Identify which cell holds the provided text, then report its [x, y] central coordinate. 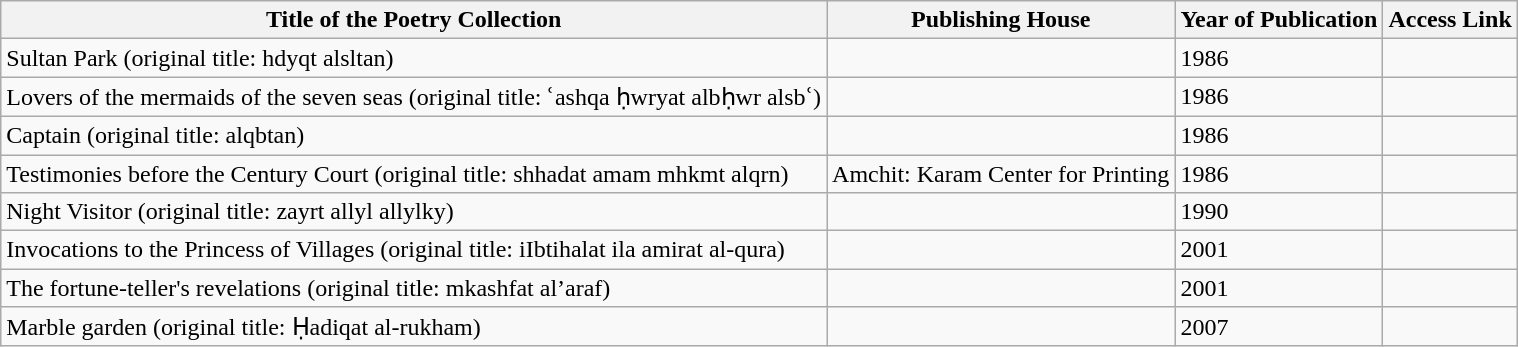
Publishing House [1001, 20]
Captain (original title: alqbtan) [414, 135]
1990 [1279, 212]
Lovers of the mermaids of the seven seas (original title: ʿashqa ḥwryat albḥwr alsbʿ) [414, 97]
The fortune-teller's revelations (original title: mkashfat al’araf) [414, 288]
2007 [1279, 327]
Marble garden (original title: Ḥadiqat al-rukham) [414, 327]
Invocations to the Princess of Villages (original title: iIbtihalat ila amirat al-qura) [414, 250]
Testimonies before the Century Court (original title: shhadat amam mhkmt alqrn) [414, 173]
Access Link [1450, 20]
Year of Publication [1279, 20]
Title of the Poetry Collection [414, 20]
Amchit: Karam Center for Printing [1001, 173]
Sultan Park (original title: hdyqt alsltan) [414, 58]
Night Visitor (original title: zayrt allyl allylky) [414, 212]
